Determine the (x, y) coordinate at the center of the cell enclosing the given text.  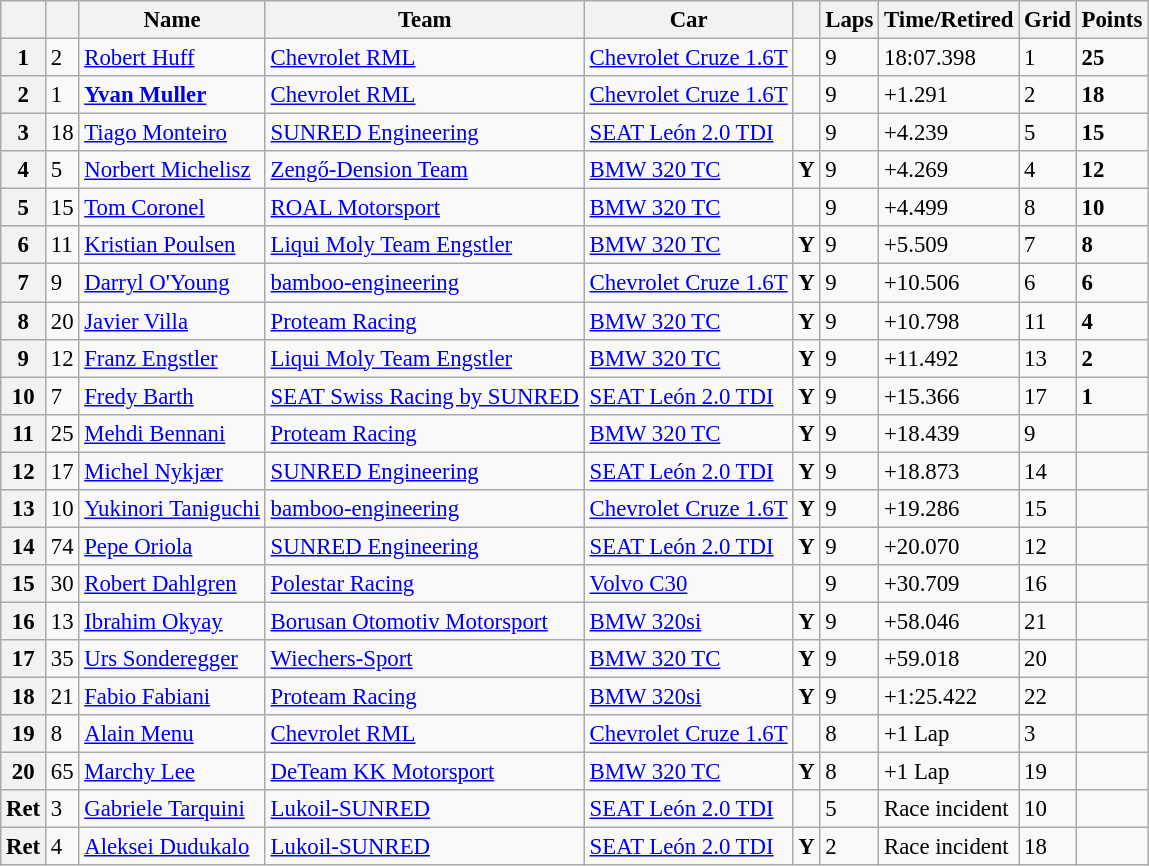
Michel Nykjær (172, 471)
+4.269 (949, 170)
30 (62, 584)
+15.366 (949, 396)
+59.018 (949, 659)
DeTeam KK Motorsport (424, 772)
Fabio Fabiani (172, 697)
+10.798 (949, 321)
Mehdi Bennani (172, 433)
+19.286 (949, 509)
65 (62, 772)
Wiechers-Sport (424, 659)
+1:25.422 (949, 697)
Robert Huff (172, 58)
Volvo C30 (688, 584)
Pepe Oriola (172, 546)
Robert Dahlgren (172, 584)
Kristian Poulsen (172, 245)
Name (172, 20)
+4.239 (949, 133)
Time/Retired (949, 20)
+11.492 (949, 358)
+18.873 (949, 471)
18:07.398 (949, 58)
35 (62, 659)
Urs Sonderegger (172, 659)
+10.506 (949, 283)
Marchy Lee (172, 772)
+30.709 (949, 584)
Car (688, 20)
Aleksei Dudukalo (172, 847)
Points (1112, 20)
Grid (1048, 20)
Franz Engstler (172, 358)
+1.291 (949, 95)
Ibrahim Okyay (172, 621)
Borusan Otomotiv Motorsport (424, 621)
+4.499 (949, 208)
Yukinori Taniguchi (172, 509)
Alain Menu (172, 734)
ROAL Motorsport (424, 208)
Gabriele Tarquini (172, 809)
Laps (850, 20)
SEAT Swiss Racing by SUNRED (424, 396)
Polestar Racing (424, 584)
22 (1048, 697)
Javier Villa (172, 321)
Yvan Muller (172, 95)
Fredy Barth (172, 396)
Tom Coronel (172, 208)
+5.509 (949, 245)
Tiago Monteiro (172, 133)
+20.070 (949, 546)
Team (424, 20)
+18.439 (949, 433)
Norbert Michelisz (172, 170)
Darryl O'Young (172, 283)
Zengő-Dension Team (424, 170)
+58.046 (949, 621)
74 (62, 546)
